Output the [x, y] coordinate of the center of the cell containing the given text.  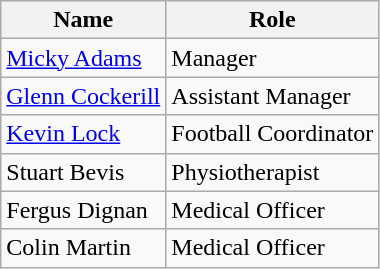
Kevin Lock [84, 134]
Name [84, 20]
Role [272, 20]
Assistant Manager [272, 96]
Manager [272, 58]
Glenn Cockerill [84, 96]
Football Coordinator [272, 134]
Fergus Dignan [84, 210]
Physiotherapist [272, 172]
Stuart Bevis [84, 172]
Colin Martin [84, 248]
Micky Adams [84, 58]
